Output the [x, y] coordinate of the center of the cell containing the given text.  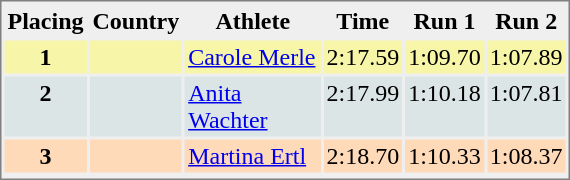
Time [362, 20]
1:07.89 [526, 56]
1:10.33 [444, 156]
1 [45, 56]
Run 2 [526, 20]
2:17.59 [362, 56]
Country [136, 20]
Athlete [252, 20]
Placing [45, 20]
1:07.81 [526, 106]
Martina Ertl [252, 156]
Carole Merle [252, 56]
Anita Wachter [252, 106]
3 [45, 156]
1:08.37 [526, 156]
2:17.99 [362, 106]
2 [45, 106]
Run 1 [444, 20]
1:10.18 [444, 106]
1:09.70 [444, 56]
2:18.70 [362, 156]
